Capture the cell that displays the provided text and extract its (x, y) central coordinate. 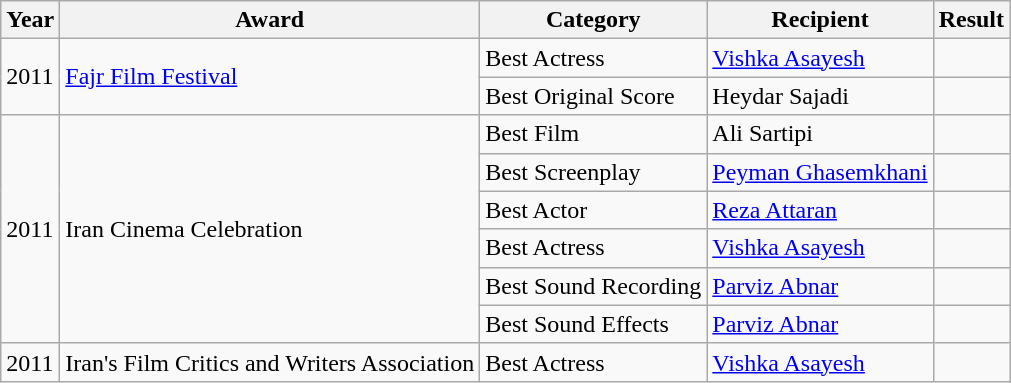
Year (30, 20)
Best Actor (594, 210)
Award (270, 20)
Recipient (820, 20)
Fajr Film Festival (270, 77)
Heydar Sajadi (820, 96)
Best Original Score (594, 96)
Best Sound Effects (594, 324)
Best Film (594, 134)
Category (594, 20)
Best Screenplay (594, 172)
Iran's Film Critics and Writers Association (270, 362)
Best Sound Recording (594, 286)
Result (971, 20)
Iran Cinema Celebration (270, 229)
Reza Attaran (820, 210)
Ali Sartipi (820, 134)
Peyman Ghasemkhani (820, 172)
